For the text-containing cell, return its midpoint in (x, y) coordinate format. 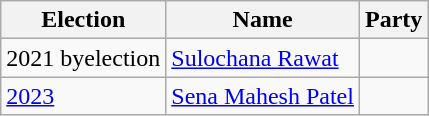
Sena Mahesh Patel (263, 96)
Party (393, 20)
Name (263, 20)
2023 (84, 96)
Sulochana Rawat (263, 58)
Election (84, 20)
2021 byelection (84, 58)
